Return the [X, Y] coordinate for the center point of the cell that contains the specified text.  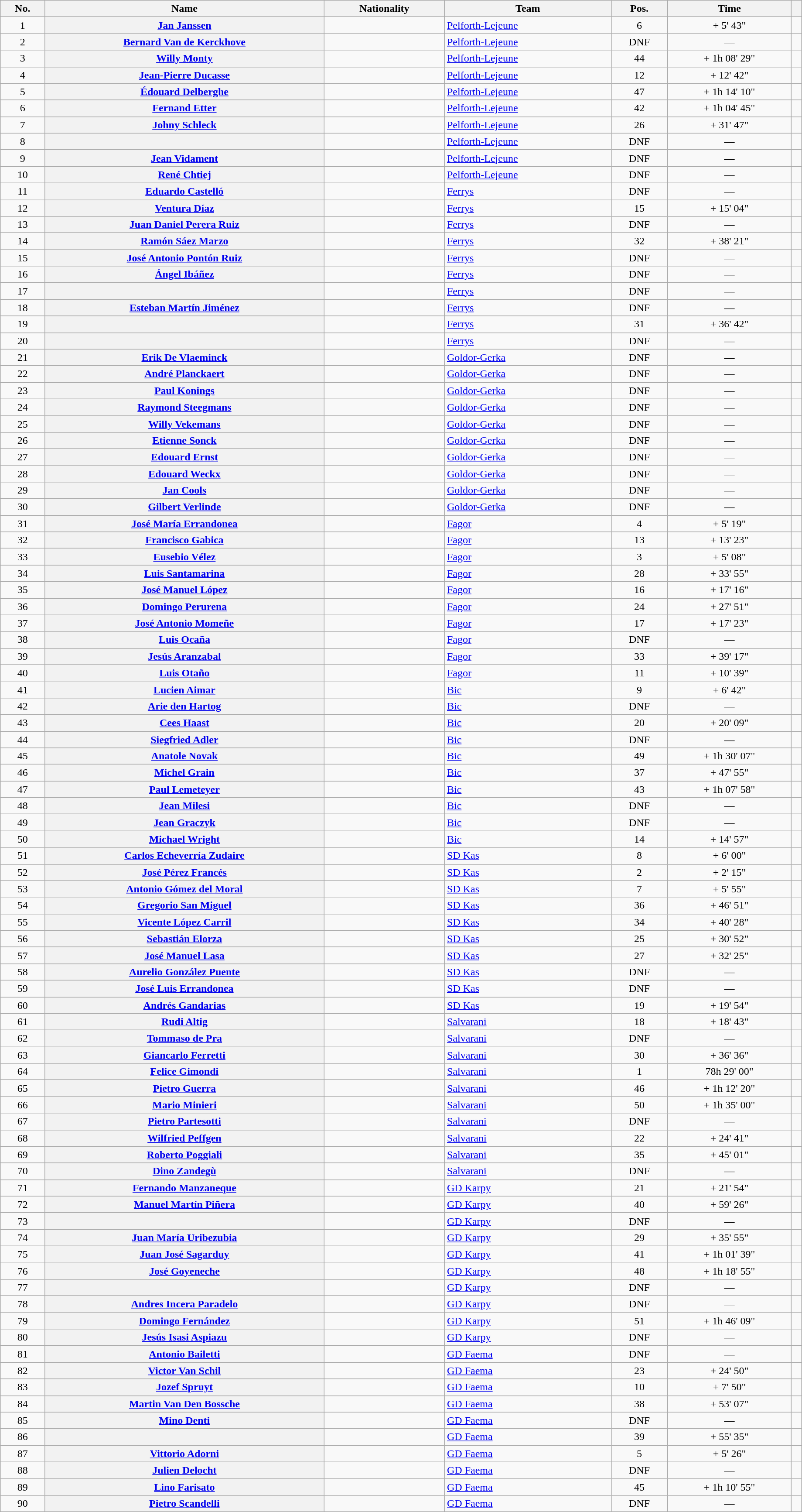
+ 35' 55" [729, 1238]
Esteban Martín Jiménez [184, 308]
81 [23, 1354]
52 [23, 872]
+ 1h 08' 29" [729, 58]
+ 6' 00" [729, 856]
+ 39' 17" [729, 656]
Ángel Ibáñez [184, 274]
+ 24' 50" [729, 1371]
+ 2' 15" [729, 872]
+ 24' 41" [729, 1138]
Sebastián Elorza [184, 939]
Cees Haast [184, 723]
+ 1h 46' 09" [729, 1321]
Luis Otaño [184, 673]
53 [23, 889]
Nationality [384, 9]
Francisco Gabica [184, 540]
+ 55' 35" [729, 1437]
José Manuel López [184, 590]
Jesús Aranzabal [184, 656]
Victor Van Schil [184, 1371]
José María Errandonea [184, 524]
67 [23, 1121]
José Antonio Momeñe [184, 623]
+ 5' 43" [729, 25]
Jean-Pierre Ducasse [184, 75]
+ 21' 54" [729, 1188]
86 [23, 1437]
Etienne Sonck [184, 440]
84 [23, 1404]
89 [23, 1487]
+ 1h 35' 00" [729, 1105]
Wilfried Peffgen [184, 1138]
Édouard Delberghe [184, 92]
56 [23, 939]
Jean Milesi [184, 806]
78h 29' 00" [729, 1072]
Name [184, 9]
René Chtiej [184, 175]
José Manuel Lasa [184, 955]
+ 5' 26" [729, 1454]
+ 30' 52" [729, 939]
Eusebio Vélez [184, 557]
Mino Denti [184, 1420]
Anatole Novak [184, 756]
+ 17' 16" [729, 590]
+ 5' 55" [729, 889]
72 [23, 1204]
+ 6' 42" [729, 689]
87 [23, 1454]
+ 1h 12' 20" [729, 1088]
68 [23, 1138]
71 [23, 1188]
Team [528, 9]
Jesús Isasi Aspiazu [184, 1337]
Jean Graczyk [184, 823]
Manuel Martín Piñera [184, 1204]
76 [23, 1271]
Antonio Gómez del Moral [184, 889]
80 [23, 1337]
+ 36' 42" [729, 324]
+ 1h 07' 58" [729, 789]
Felice Gimondi [184, 1072]
Jozef Spruyt [184, 1387]
+ 45' 01" [729, 1155]
74 [23, 1238]
+ 19' 54" [729, 1005]
54 [23, 905]
Paul Konings [184, 391]
65 [23, 1088]
Domingo Fernández [184, 1321]
Vittorio Adorni [184, 1454]
+ 32' 25" [729, 955]
Juan Daniel Perera Ruiz [184, 225]
José Luis Errandonea [184, 988]
André Planckaert [184, 374]
+ 46' 51" [729, 905]
Tommaso de Pra [184, 1039]
Carlos Echeverría Zudaire [184, 856]
+ 12' 42" [729, 75]
Pietro Partesotti [184, 1121]
77 [23, 1288]
75 [23, 1254]
62 [23, 1039]
85 [23, 1420]
88 [23, 1470]
Luis Santamarina [184, 573]
No. [23, 9]
Jan Cools [184, 490]
Time [729, 9]
Edouard Ernst [184, 457]
Andrés Gandarias [184, 1005]
+ 1h 01' 39" [729, 1254]
+ 59' 26" [729, 1204]
Gilbert Verlinde [184, 507]
69 [23, 1155]
+ 13' 23" [729, 540]
Lino Farisato [184, 1487]
Martin Van Den Bossche [184, 1404]
Michel Grain [184, 773]
Luis Ocaña [184, 640]
Paul Lemeteyer [184, 789]
90 [23, 1503]
+ 17' 23" [729, 623]
64 [23, 1072]
Aurelio González Puente [184, 972]
+ 38' 21" [729, 241]
Fernand Etter [184, 108]
82 [23, 1371]
Michael Wright [184, 839]
Vicente López Carril [184, 922]
Domingo Perurena [184, 607]
Pietro Guerra [184, 1088]
Arie den Hartog [184, 706]
57 [23, 955]
Andres Incera Paradelo [184, 1304]
+ 5' 08" [729, 557]
Giancarlo Ferretti [184, 1055]
Erik De Vlaeminck [184, 357]
55 [23, 922]
+ 5' 19" [729, 524]
Pos. [639, 9]
Edouard Weckx [184, 473]
Rudi Altig [184, 1022]
Pietro Scandelli [184, 1503]
63 [23, 1055]
Ventura Díaz [184, 208]
78 [23, 1304]
Juan María Uribezubia [184, 1238]
Gregorio San Miguel [184, 905]
+ 33' 55" [729, 573]
Bernard Van de Kerckhove [184, 42]
+ 53' 07" [729, 1404]
79 [23, 1321]
Lucien Aimar [184, 689]
+ 1h 18' 55" [729, 1271]
60 [23, 1005]
Siegfried Adler [184, 740]
Antonio Bailetti [184, 1354]
66 [23, 1105]
Mario Minieri [184, 1105]
+ 7' 50" [729, 1387]
Jan Janssen [184, 25]
+ 18' 43" [729, 1022]
Willy Monty [184, 58]
+ 14' 57" [729, 839]
Roberto Poggiali [184, 1155]
Eduardo Castelló [184, 191]
Raymond Steegmans [184, 407]
+ 1h 14' 10" [729, 92]
José Pérez Francés [184, 872]
+ 47' 55" [729, 773]
+ 27' 51" [729, 607]
Julien Delocht [184, 1470]
+ 1h 10' 55" [729, 1487]
73 [23, 1221]
+ 36' 36" [729, 1055]
+ 1h 30' 07" [729, 756]
70 [23, 1171]
61 [23, 1022]
Juan José Sagarduy [184, 1254]
Willy Vekemans [184, 424]
+ 15' 04" [729, 208]
+ 10' 39" [729, 673]
59 [23, 988]
José Antonio Pontón Ruiz [184, 258]
58 [23, 972]
+ 31' 47" [729, 125]
+ 1h 04' 45" [729, 108]
Fernando Manzaneque [184, 1188]
+ 40' 28" [729, 922]
José Goyeneche [184, 1271]
Dino Zandegù [184, 1171]
Ramón Sáez Marzo [184, 241]
+ 20' 09" [729, 723]
Johny Schleck [184, 125]
Jean Vidament [184, 158]
83 [23, 1387]
